Locate the cell with the specified text and output its (x, y) center coordinate. 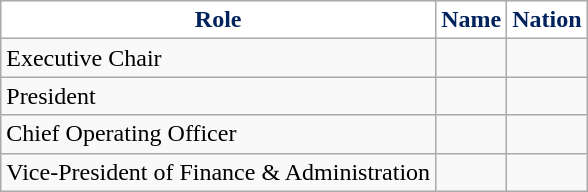
Role (218, 20)
Name (472, 20)
Vice-President of Finance & Administration (218, 172)
Executive Chair (218, 58)
Nation (547, 20)
Chief Operating Officer (218, 134)
President (218, 96)
